Extract the (X, Y) coordinate from the center of the cell holding the provided text.  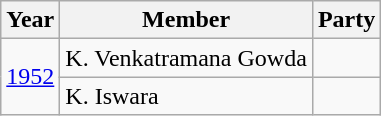
Member (186, 20)
1952 (30, 77)
K. Iswara (186, 96)
Year (30, 20)
K. Venkatramana Gowda (186, 58)
Party (346, 20)
